Search for the cell housing the specified text and yield its [x, y] center coordinate. 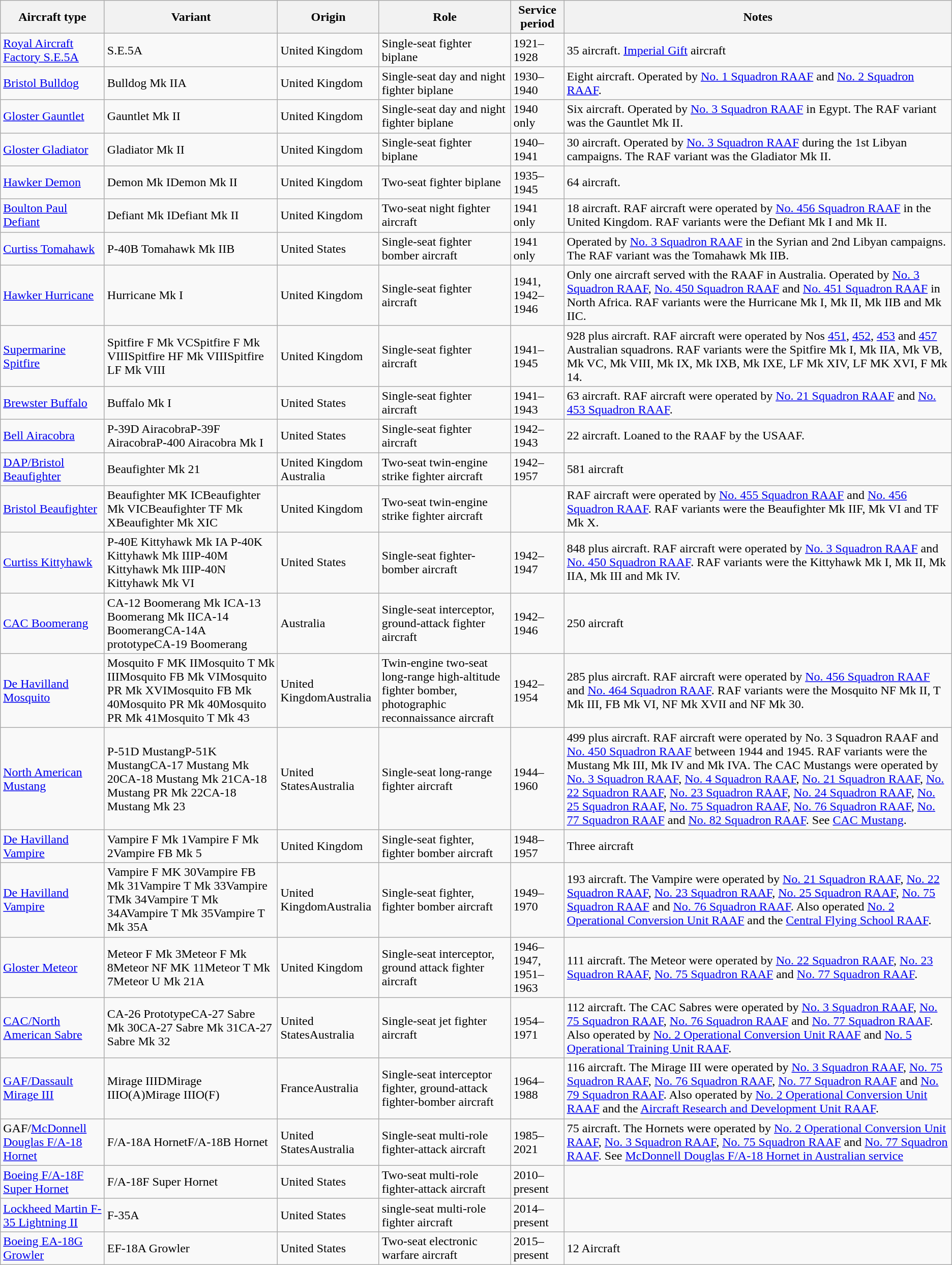
30 aircraft. Operated by No. 3 Squadron RAAF during the 1st Libyan campaigns. The RAF variant was the Gladiator Mk II. [758, 150]
Defiant Mk IDefiant Mk II [191, 216]
Twin-engine two-seat long-range high-altitude fighter bomber, photographic reconnaissance aircraft [444, 691]
Curtiss Tomahawk [53, 248]
Curtiss Kittyhawk [53, 563]
Boeing F/A-18F Super Hornet [53, 1182]
1941, 1942–1946 [537, 295]
P-51D MustangP-51K MustangCA-17 Mustang Mk 20CA-18 Mustang Mk 21CA-18 Mustang PR Mk 22CA-18 Mustang Mk 23 [191, 779]
1944–1960 [537, 779]
Gloster Gauntlet [53, 116]
64 aircraft. [758, 182]
1921–1928 [537, 50]
North American Mustang [53, 779]
Single-seat fighter bomber aircraft [444, 248]
CAC Boomerang [53, 624]
1949–1970 [537, 900]
Two-seat night fighter aircraft [444, 216]
United Kingdom Australia [329, 469]
1942–1943 [537, 435]
F/A-18A HornetF/A-18B Hornet [191, 1142]
1935–1945 [537, 182]
Two-seat fighter biplane [444, 182]
Buffalo Mk I [191, 403]
Operated by No. 3 Squadron RAAF in the Syrian and 2nd Libyan campaigns. The RAF variant was the Tomahawk Mk IIB. [758, 248]
Single-seat interceptor fighter, ground-attack fighter-bomber aircraft [444, 1089]
Bristol Beaufighter [53, 509]
Gloster Meteor [53, 967]
P-40B Tomahawk Mk IIB [191, 248]
Single-seat fighter-bomber aircraft [444, 563]
EF-18A Growler [191, 1248]
S.E.5A [191, 50]
Hurricane Mk I [191, 295]
63 aircraft. RAF aircraft were operated by No. 21 Squadron RAAF and No. 453 Squadron RAAF. [758, 403]
F-35A [191, 1215]
Beaufighter MK ICBeaufighter Mk VICBeaufighter TF Mk XBeaufighter Mk XIC [191, 509]
Service period [537, 17]
1985–2021 [537, 1142]
1946–1947, 1951–1963 [537, 967]
1940 only [537, 116]
Six aircraft. Operated by No. 3 Squadron RAAF in Egypt. The RAF variant was the Gauntlet Mk II. [758, 116]
Single-seat jet fighter aircraft [444, 1027]
1942–1947 [537, 563]
Single-seat interceptor, ground-attack fighter aircraft [444, 624]
Demon Mk IDemon Mk II [191, 182]
Hawker Demon [53, 182]
1941–1943 [537, 403]
Gloster Gladiator [53, 150]
Bristol Bulldog [53, 83]
1942–1946 [537, 624]
Bulldog Mk IIA [191, 83]
111 aircraft. The Meteor were operated by No. 22 Squadron RAAF, No. 23 Squadron RAAF, No. 75 Squadron RAAF and No. 77 Squadron RAAF. [758, 967]
RAF aircraft were operated by No. 455 Squadron RAAF and No. 456 Squadron RAAF. RAF variants were the Beaufighter Mk IIF, Mk VI and TF Mk X. [758, 509]
Two-seat multi-role fighter-attack aircraft [444, 1182]
CAC/North American Sabre [53, 1027]
Variant [191, 17]
Notes [758, 17]
35 aircraft. Imperial Gift aircraft [758, 50]
1930–1940 [537, 83]
Spitfire F Mk VCSpitfire F Mk VIIISpitfire HF Mk VIIISpitfire LF Mk VIII [191, 356]
1954–1971 [537, 1027]
Gauntlet Mk II [191, 116]
22 aircraft. Loaned to the RAAF by the USAAF. [758, 435]
1941–1945 [537, 356]
single-seat multi-role fighter aircraft [444, 1215]
18 aircraft. RAF aircraft were operated by No. 456 Squadron RAAF in the United Kingdom. RAF variants were the Defiant Mk I and Mk II. [758, 216]
Meteor F Mk 3Meteor F Mk 8Meteor NF MK 11Meteor T Mk 7Meteor U Mk 21A [191, 967]
Role [444, 17]
Lockheed Martin F-35 Lightning II [53, 1215]
Boeing EA-18G Growler [53, 1248]
Brewster Buffalo [53, 403]
Three aircraft [758, 846]
Single-seat interceptor, ground attack fighter aircraft [444, 967]
1948–1957 [537, 846]
Vampire F Mk 1Vampire F Mk 2Vampire FB Mk 5 [191, 846]
CA-26 PrototypeCA-27 Sabre Mk 30CA-27 Sabre Mk 31CA-27 Sabre Mk 32 [191, 1027]
Eight aircraft. Operated by No. 1 Squadron RAAF and No. 2 Squadron RAAF. [758, 83]
De Havilland Mosquito [53, 691]
FranceAustralia [329, 1089]
2015–present [537, 1248]
Royal Aircraft Factory S.E.5A [53, 50]
Two-seat electronic warfare aircraft [444, 1248]
1942–1954 [537, 691]
P-39D AiracobraP-39F AiracobraP-400 Airacobra Mk I [191, 435]
Hawker Hurricane [53, 295]
F/A-18F Super Hornet [191, 1182]
Single-seat long-range fighter aircraft [444, 779]
Boulton Paul Defiant [53, 216]
1942–1957 [537, 469]
581 aircraft [758, 469]
GAF/Dassault Mirage III [53, 1089]
250 aircraft [758, 624]
Single-seat multi-role fighter-attack aircraft [444, 1142]
Mirage IIIDMirage IIIO(A)Mirage IIIO(F) [191, 1089]
Mosquito F MK IIMosquito T Mk IIIMosquito FB Mk VIMosquito PR Mk XVIMosquito FB Mk 40Mosquito PR Mk 40Mosquito PR Mk 41Mosquito T Mk 43 [191, 691]
1940–1941 [537, 150]
P-40E Kittyhawk Mk IA P-40K Kittyhawk Mk IIIP-40M Kittyhawk Mk IIIP-40N Kittyhawk Mk VI [191, 563]
Vampire F MK 30Vampire FB Mk 31Vampire T Mk 33Vampire TMk 34Vampire T Mk 34AVampire T Mk 35Vampire T Mk 35A [191, 900]
Australia [329, 624]
Aircraft type [53, 17]
1964–1988 [537, 1089]
DAP/Bristol Beaufighter [53, 469]
2014–present [537, 1215]
GAF/McDonnell Douglas F/A-18 Hornet [53, 1142]
Supermarine Spitfire [53, 356]
Bell Airacobra [53, 435]
2010–present [537, 1182]
12 Aircraft [758, 1248]
CA-12 Boomerang Mk ICA-13 Boomerang Mk IICA-14 BoomerangCA-14A prototypeCA-19 Boomerang [191, 624]
Gladiator Mk II [191, 150]
Beaufighter Mk 21 [191, 469]
Origin [329, 17]
